Identify which cell holds the provided text, then report its [X, Y] central coordinate. 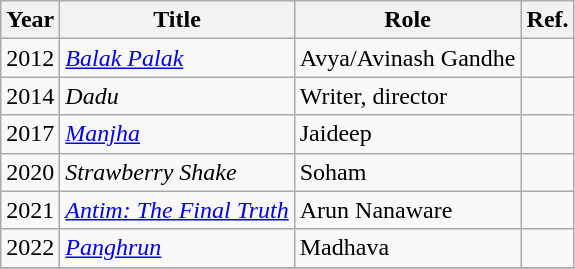
Strawberry Shake [177, 172]
Writer, director [408, 96]
Jaideep [408, 134]
Dadu [177, 96]
Avya/Avinash Gandhe [408, 58]
2021 [30, 210]
Role [408, 20]
Title [177, 20]
Soham [408, 172]
2020 [30, 172]
Antim: The Final Truth [177, 210]
Panghrun [177, 248]
2017 [30, 134]
Balak Palak [177, 58]
Manjha [177, 134]
Year [30, 20]
2022 [30, 248]
2014 [30, 96]
Madhava [408, 248]
2012 [30, 58]
Arun Nanaware [408, 210]
Ref. [548, 20]
